Detect which cell encompasses the target text, then output its (x, y) center coordinate. 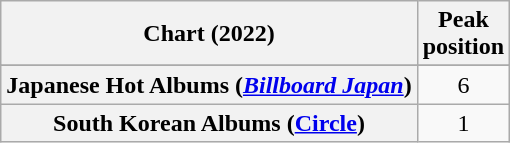
Japanese Hot Albums (Billboard Japan) (209, 85)
South Korean Albums (Circle) (209, 123)
6 (463, 85)
Peakposition (463, 34)
Chart (2022) (209, 34)
1 (463, 123)
